Identify which cell holds the provided text, then report its (X, Y) central coordinate. 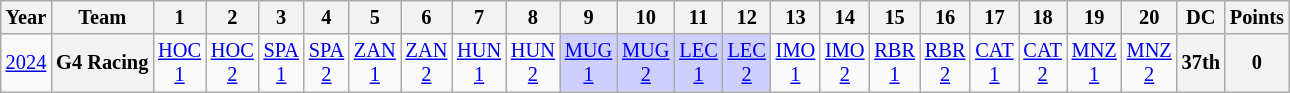
7 (479, 17)
4 (326, 17)
5 (375, 17)
37th (1201, 63)
HUN2 (533, 63)
IMO1 (796, 63)
19 (1094, 17)
ZAN2 (427, 63)
6 (427, 17)
MNZ1 (1094, 63)
HUN1 (479, 63)
2024 (26, 63)
MUG1 (588, 63)
Points (1257, 17)
8 (533, 17)
9 (588, 17)
HOC1 (180, 63)
3 (282, 17)
RBR2 (945, 63)
DC (1201, 17)
2 (232, 17)
12 (747, 17)
Year (26, 17)
16 (945, 17)
10 (646, 17)
11 (698, 17)
HOC2 (232, 63)
20 (1150, 17)
13 (796, 17)
MUG2 (646, 63)
14 (844, 17)
Team (102, 17)
MNZ2 (1150, 63)
CAT2 (1042, 63)
0 (1257, 63)
G4 Racing (102, 63)
IMO2 (844, 63)
LEC1 (698, 63)
SPA2 (326, 63)
ZAN1 (375, 63)
1 (180, 17)
15 (894, 17)
SPA1 (282, 63)
RBR1 (894, 63)
LEC2 (747, 63)
17 (994, 17)
CAT1 (994, 63)
18 (1042, 17)
